From the cell containing the given text, extract its center point as (X, Y) coordinate. 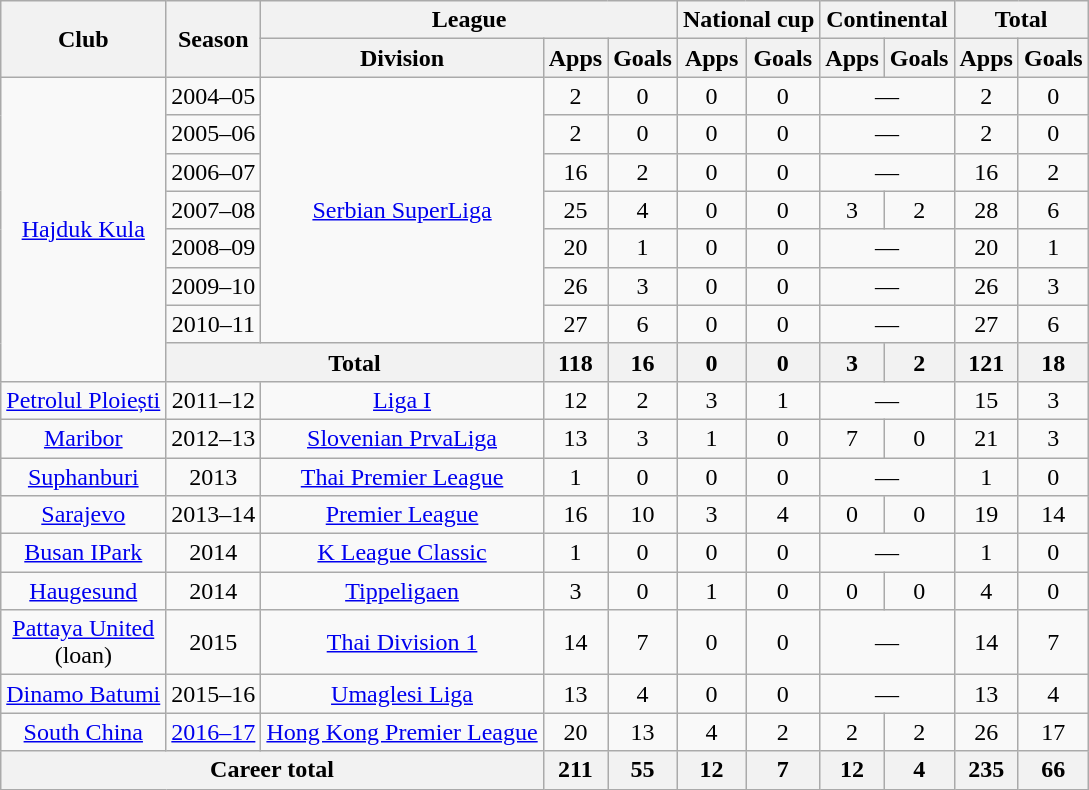
Maribor (84, 438)
Dinamo Batumi (84, 694)
Thai Premier League (402, 477)
2013–14 (214, 515)
Hong Kong Premier League (402, 732)
211 (575, 770)
2004–05 (214, 96)
121 (986, 362)
National cup (748, 20)
2010–11 (214, 324)
28 (986, 210)
15 (986, 400)
118 (575, 362)
Club (84, 39)
Tippeligaen (402, 591)
25 (575, 210)
19 (986, 515)
Suphanburi (84, 477)
K League Classic (402, 553)
Busan IPark (84, 553)
2015 (214, 642)
Sarajevo (84, 515)
Thai Division 1 (402, 642)
2011–12 (214, 400)
Continental (887, 20)
2015–16 (214, 694)
2008–09 (214, 248)
South China (84, 732)
Slovenian PrvaLiga (402, 438)
18 (1053, 362)
2005–06 (214, 134)
League (470, 20)
Premier League (402, 515)
Petrolul Ploiești (84, 400)
66 (1053, 770)
2006–07 (214, 172)
2012–13 (214, 438)
Haugesund (84, 591)
17 (1053, 732)
235 (986, 770)
Season (214, 39)
2007–08 (214, 210)
10 (643, 515)
2013 (214, 477)
Liga I (402, 400)
2016–17 (214, 732)
2009–10 (214, 286)
Division (402, 58)
Serbian SuperLiga (402, 210)
Career total (272, 770)
55 (643, 770)
Pattaya United(loan) (84, 642)
21 (986, 438)
Umaglesi Liga (402, 694)
Hajduk Kula (84, 229)
